Pinpoint the cell where the given text exists, returning its [X, Y] midpoint coordinate. 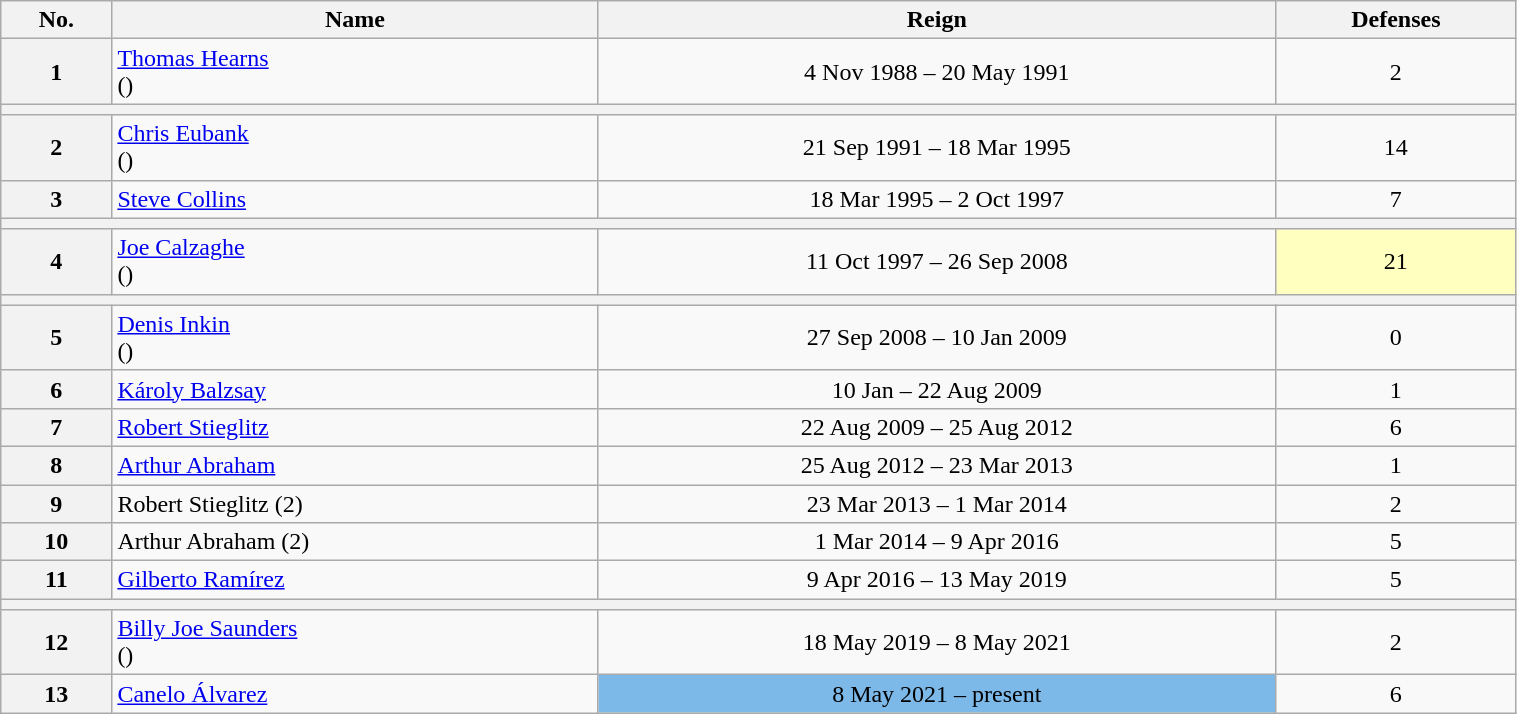
Joe Calzaghe() [355, 262]
Chris Eubank() [355, 148]
10 [56, 542]
Billy Joe Saunders() [355, 642]
18 May 2019 – 8 May 2021 [937, 642]
21 Sep 1991 – 18 Mar 1995 [937, 148]
11 [56, 580]
4 [56, 262]
14 [1396, 148]
8 May 2021 – present [937, 694]
21 [1396, 262]
Thomas Hearns() [355, 72]
Arthur Abraham (2) [355, 542]
25 Aug 2012 – 23 Mar 2013 [937, 465]
Defenses [1396, 20]
4 Nov 1988 – 20 May 1991 [937, 72]
12 [56, 642]
1 Mar 2014 – 9 Apr 2016 [937, 542]
3 [56, 199]
23 Mar 2013 – 1 Mar 2014 [937, 503]
27 Sep 2008 – 10 Jan 2009 [937, 338]
Steve Collins [355, 199]
18 Mar 1995 – 2 Oct 1997 [937, 199]
8 [56, 465]
Denis Inkin() [355, 338]
9 [56, 503]
0 [1396, 338]
10 Jan – 22 Aug 2009 [937, 389]
Gilberto Ramírez [355, 580]
Reign [937, 20]
13 [56, 694]
No. [56, 20]
Canelo Álvarez [355, 694]
Károly Balzsay [355, 389]
Arthur Abraham [355, 465]
9 Apr 2016 – 13 May 2019 [937, 580]
Robert Stieglitz (2) [355, 503]
Name [355, 20]
Robert Stieglitz [355, 427]
22 Aug 2009 – 25 Aug 2012 [937, 427]
11 Oct 1997 – 26 Sep 2008 [937, 262]
